Find where the given text appears and provide that cell's center as [X, Y] coordinate. 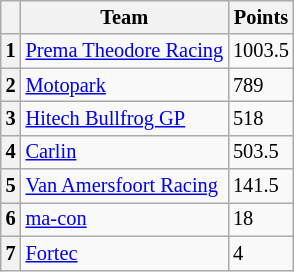
18 [261, 219]
2 [11, 85]
ma-con [124, 219]
789 [261, 85]
518 [261, 118]
3 [11, 118]
5 [11, 186]
Prema Theodore Racing [124, 51]
1003.5 [261, 51]
Van Amersfoort Racing [124, 186]
Points [261, 17]
Motopark [124, 85]
141.5 [261, 186]
7 [11, 253]
Team [124, 17]
Carlin [124, 152]
Fortec [124, 253]
1 [11, 51]
503.5 [261, 152]
Hitech Bullfrog GP [124, 118]
6 [11, 219]
